Return [x, y] of the center of cell containing provided text 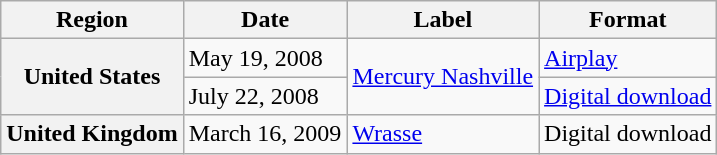
July 22, 2008 [265, 96]
Mercury Nashville [443, 77]
Format [628, 20]
Label [443, 20]
United States [92, 77]
Wrasse [443, 134]
Date [265, 20]
Airplay [628, 58]
United Kingdom [92, 134]
March 16, 2009 [265, 134]
Region [92, 20]
May 19, 2008 [265, 58]
